Search for the cell housing the specified text and yield its (X, Y) center coordinate. 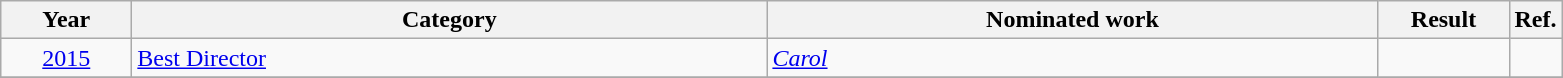
Carol (1072, 58)
Ref. (1536, 20)
Result (1444, 20)
Best Director (450, 58)
Year (66, 20)
2015 (66, 58)
Nominated work (1072, 20)
Category (450, 20)
